Search for the cell housing the specified text and yield its (x, y) center coordinate. 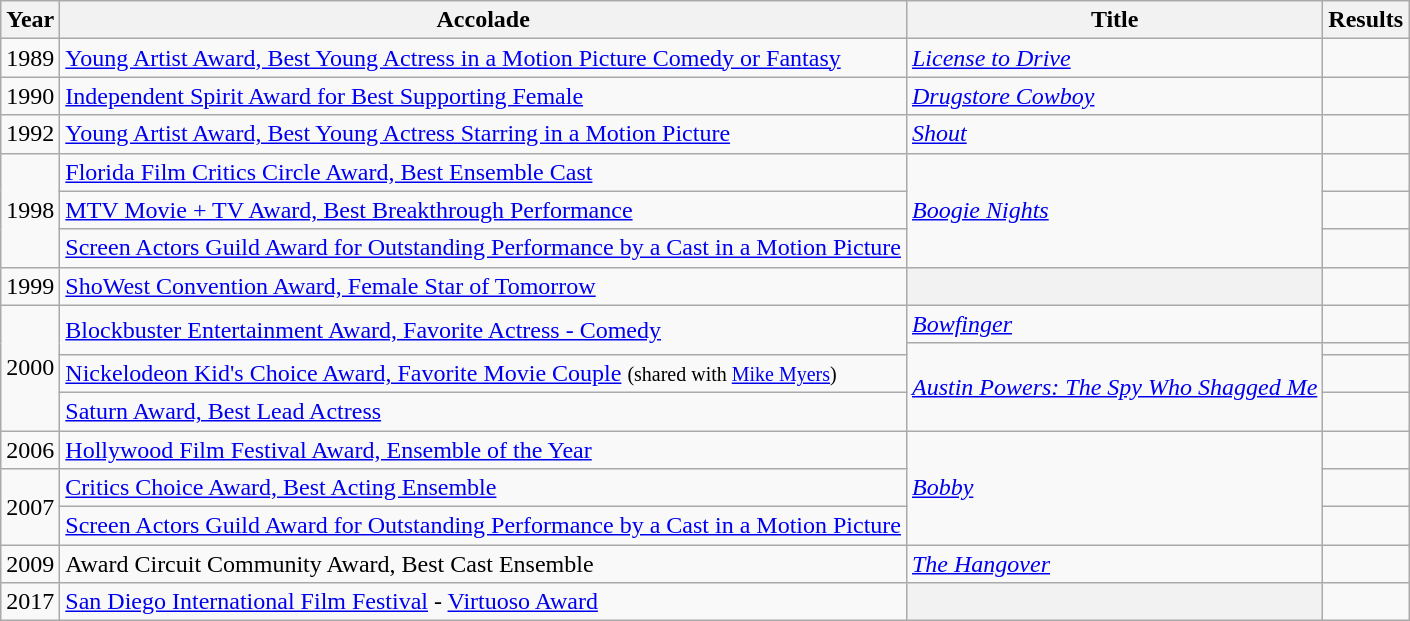
1999 (30, 286)
San Diego International Film Festival - Virtuoso Award (484, 602)
Hollywood Film Festival Award, Ensemble of the Year (484, 449)
Independent Spirit Award for Best Supporting Female (484, 96)
2000 (30, 368)
Critics Choice Award, Best Acting Ensemble (484, 488)
ShoWest Convention Award, Female Star of Tomorrow (484, 286)
Bobby (1114, 487)
2006 (30, 449)
2007 (30, 507)
Shout (1114, 134)
The Hangover (1114, 564)
2009 (30, 564)
Year (30, 20)
Austin Powers: The Spy Who Shagged Me (1114, 386)
MTV Movie + TV Award, Best Breakthrough Performance (484, 210)
Award Circuit Community Award, Best Cast Ensemble (484, 564)
1998 (30, 210)
1992 (30, 134)
License to Drive (1114, 58)
1989 (30, 58)
Results (1366, 20)
Accolade (484, 20)
Boogie Nights (1114, 210)
Young Artist Award, Best Young Actress in a Motion Picture Comedy or Fantasy (484, 58)
Title (1114, 20)
Blockbuster Entertainment Award, Favorite Actress - Comedy (484, 330)
Florida Film Critics Circle Award, Best Ensemble Cast (484, 172)
Drugstore Cowboy (1114, 96)
Young Artist Award, Best Young Actress Starring in a Motion Picture (484, 134)
Nickelodeon Kid's Choice Award, Favorite Movie Couple (shared with Mike Myers) (484, 373)
1990 (30, 96)
2017 (30, 602)
Bowfinger (1114, 324)
Saturn Award, Best Lead Actress (484, 411)
